Provide the (x, y) coordinate of the cell's center where the given text is located.  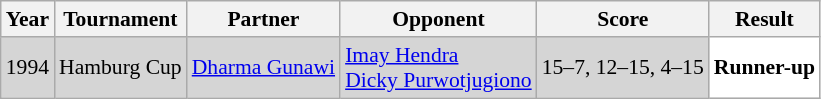
Opponent (438, 19)
Imay Hendra Dicky Purwotjugiono (438, 68)
1994 (28, 68)
Runner-up (764, 68)
Result (764, 19)
Dharma Gunawi (264, 68)
15–7, 12–15, 4–15 (623, 68)
Year (28, 19)
Partner (264, 19)
Tournament (120, 19)
Score (623, 19)
Hamburg Cup (120, 68)
